From the cell containing the given text, extract its center point as (X, Y) coordinate. 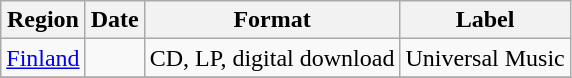
Format (272, 20)
CD, LP, digital download (272, 58)
Label (485, 20)
Finland (43, 58)
Region (43, 20)
Universal Music (485, 58)
Date (114, 20)
